Identify which cell holds the provided text, then report its [x, y] central coordinate. 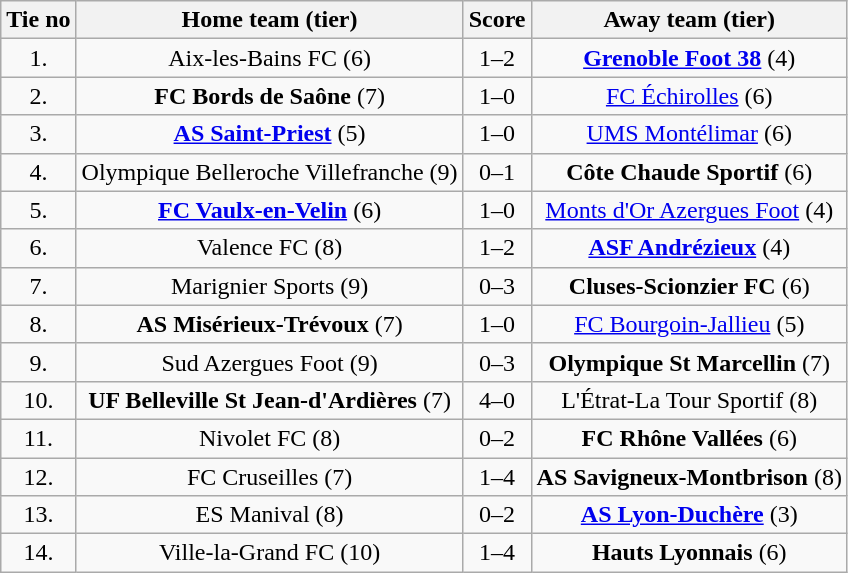
7. [38, 286]
Home team (tier) [270, 20]
12. [38, 477]
AS Saint-Priest (5) [270, 134]
Côte Chaude Sportif (6) [689, 172]
FC Vaulx-en-Velin (6) [270, 210]
5. [38, 210]
AS Misérieux-Trévoux (7) [270, 324]
AS Lyon-Duchère (3) [689, 515]
UMS Montélimar (6) [689, 134]
10. [38, 400]
Ville-la-Grand FC (10) [270, 553]
ES Manival (8) [270, 515]
14. [38, 553]
4. [38, 172]
Hauts Lyonnais (6) [689, 553]
Aix-les-Bains FC (6) [270, 58]
2. [38, 96]
AS Savigneux-Montbrison (8) [689, 477]
Nivolet FC (8) [270, 438]
Marignier Sports (9) [270, 286]
Sud Azergues Foot (9) [270, 362]
ASF Andrézieux (4) [689, 248]
1. [38, 58]
Monts d'Or Azergues Foot (4) [689, 210]
FC Bourgoin-Jallieu (5) [689, 324]
4–0 [497, 400]
L'Étrat-La Tour Sportif (8) [689, 400]
FC Échirolles (6) [689, 96]
FC Cruseilles (7) [270, 477]
Away team (tier) [689, 20]
6. [38, 248]
Olympique St Marcellin (7) [689, 362]
Tie no [38, 20]
0–1 [497, 172]
FC Bords de Saône (7) [270, 96]
Score [497, 20]
FC Rhône Vallées (6) [689, 438]
Olympique Belleroche Villefranche (9) [270, 172]
11. [38, 438]
8. [38, 324]
Valence FC (8) [270, 248]
13. [38, 515]
9. [38, 362]
UF Belleville St Jean-d'Ardières (7) [270, 400]
Grenoble Foot 38 (4) [689, 58]
Cluses-Scionzier FC (6) [689, 286]
3. [38, 134]
